Scan for the cell matching the given text and deliver its [X, Y] coordinate at center. 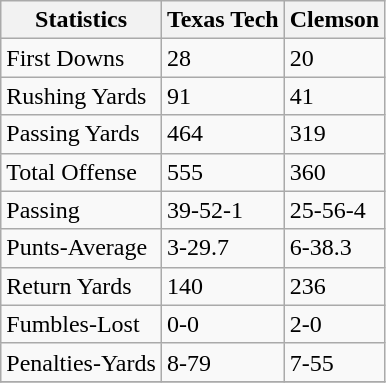
Return Yards [82, 286]
8-79 [222, 362]
20 [334, 58]
First Downs [82, 58]
236 [334, 286]
28 [222, 58]
39-52-1 [222, 210]
25-56-4 [334, 210]
Penalties-Yards [82, 362]
Clemson [334, 20]
7-55 [334, 362]
Statistics [82, 20]
Punts-Average [82, 248]
464 [222, 134]
3-29.7 [222, 248]
360 [334, 172]
41 [334, 96]
555 [222, 172]
Rushing Yards [82, 96]
2-0 [334, 324]
140 [222, 286]
0-0 [222, 324]
91 [222, 96]
319 [334, 134]
6-38.3 [334, 248]
Fumbles-Lost [82, 324]
Passing Yards [82, 134]
Texas Tech [222, 20]
Passing [82, 210]
Total Offense [82, 172]
